Determine the [X, Y] coordinate at the center of the cell enclosing the given text.  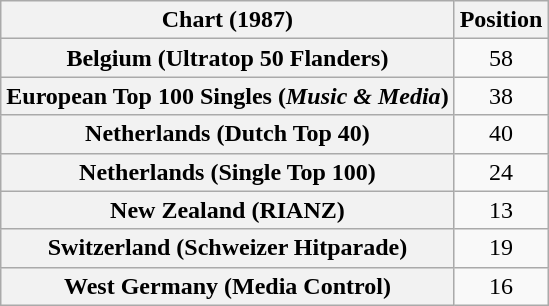
58 [501, 58]
New Zealand (RIANZ) [228, 210]
Switzerland (Schweizer Hitparade) [228, 248]
40 [501, 134]
West Germany (Media Control) [228, 286]
Netherlands (Dutch Top 40) [228, 134]
13 [501, 210]
Position [501, 20]
Netherlands (Single Top 100) [228, 172]
Chart (1987) [228, 20]
European Top 100 Singles (Music & Media) [228, 96]
24 [501, 172]
19 [501, 248]
16 [501, 286]
38 [501, 96]
Belgium (Ultratop 50 Flanders) [228, 58]
